Extract the (X, Y) coordinate from the center of the cell holding the provided text.  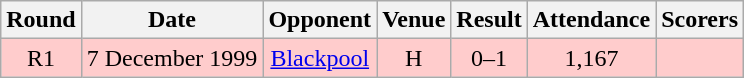
7 December 1999 (172, 58)
Blackpool (320, 58)
1,167 (591, 58)
Venue (414, 20)
Round (41, 20)
Date (172, 20)
H (414, 58)
Result (489, 20)
Opponent (320, 20)
0–1 (489, 58)
Attendance (591, 20)
R1 (41, 58)
Scorers (700, 20)
